For the text-containing cell, return its midpoint in [x, y] coordinate format. 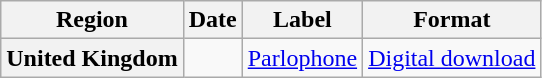
United Kingdom [92, 58]
Format [452, 20]
Date [212, 20]
Parlophone [302, 58]
Label [302, 20]
Region [92, 20]
Digital download [452, 58]
